Locate the cell with the specified text and output its [x, y] center coordinate. 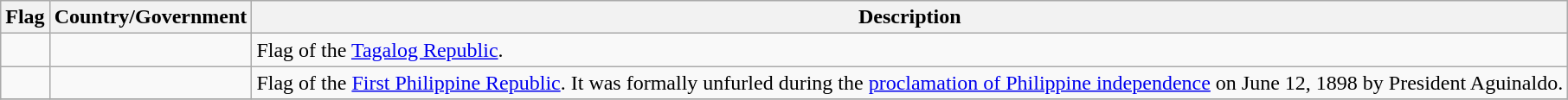
Country/Government [151, 17]
Flag of the Tagalog Republic. [910, 50]
Description [910, 17]
Flag [25, 17]
